Provide the [X, Y] coordinate of the cell's center where the given text is located.  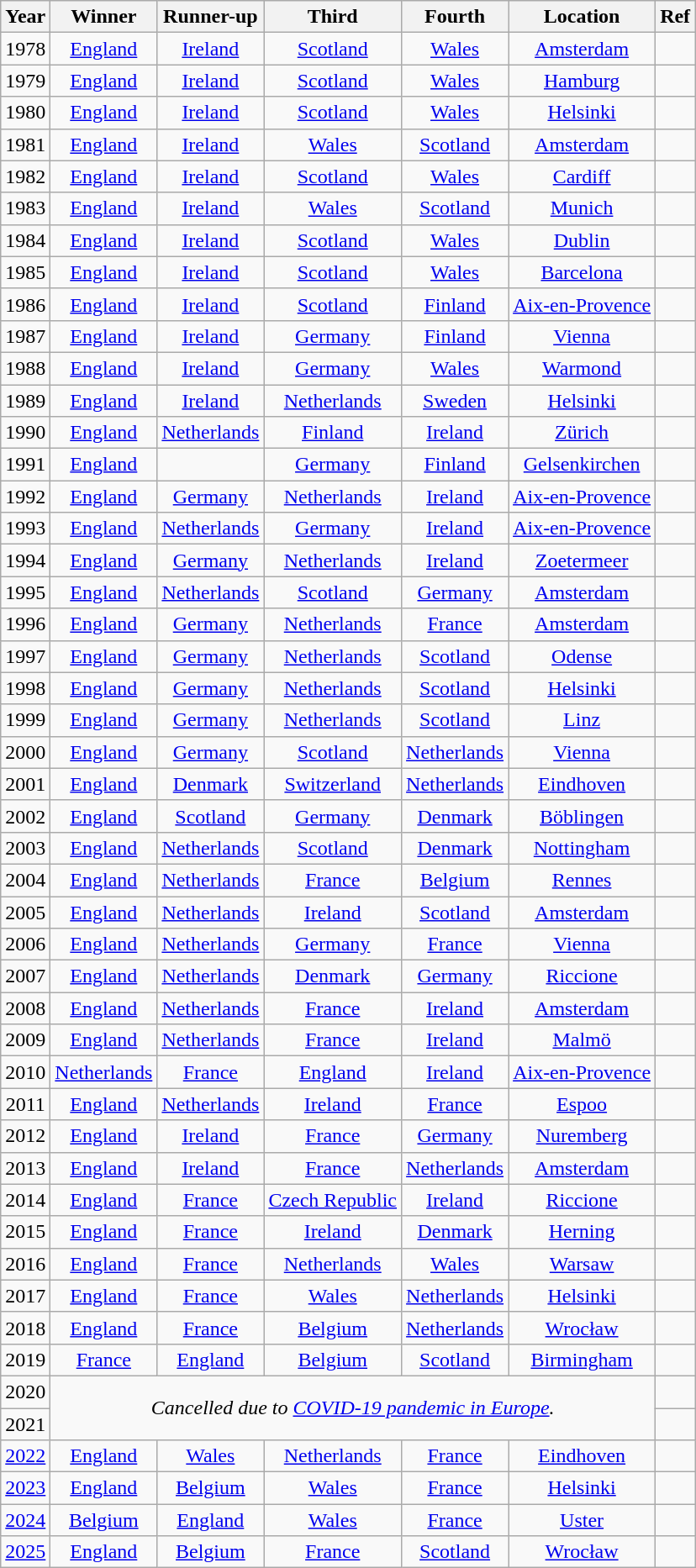
Gelsenkirchen [582, 465]
2009 [25, 1040]
1985 [25, 272]
Sweden [456, 401]
Birmingham [582, 1360]
1996 [25, 624]
1989 [25, 401]
Nottingham [582, 848]
Ref [676, 17]
2015 [25, 1232]
1983 [25, 208]
1994 [25, 560]
Zoetermeer [582, 560]
2025 [25, 1552]
Czech Republic [333, 1200]
Barcelona [582, 272]
Cardiff [582, 176]
1993 [25, 529]
Rennes [582, 880]
2005 [25, 912]
2016 [25, 1264]
1979 [25, 81]
1978 [25, 49]
Linz [582, 720]
2011 [25, 1104]
Herning [582, 1232]
1981 [25, 145]
Runner-up [210, 17]
1990 [25, 433]
2014 [25, 1200]
1986 [25, 304]
Böblingen [582, 816]
2018 [25, 1328]
1987 [25, 336]
Zürich [582, 433]
Location [582, 17]
Winner [104, 17]
2007 [25, 976]
2022 [25, 1456]
2023 [25, 1488]
1999 [25, 720]
2003 [25, 848]
2004 [25, 880]
2019 [25, 1360]
Espoo [582, 1104]
1998 [25, 688]
Third [333, 17]
Hamburg [582, 81]
Fourth [456, 17]
2008 [25, 1008]
2021 [25, 1424]
Dublin [582, 240]
Year [25, 17]
1988 [25, 368]
2010 [25, 1072]
2024 [25, 1520]
1982 [25, 176]
2017 [25, 1296]
Munich [582, 208]
2001 [25, 784]
1984 [25, 240]
2006 [25, 944]
Switzerland [333, 784]
1995 [25, 592]
Uster [582, 1520]
1980 [25, 113]
Warmond [582, 368]
2013 [25, 1168]
2020 [25, 1392]
Warsaw [582, 1264]
1991 [25, 465]
2000 [25, 752]
2012 [25, 1136]
Odense [582, 656]
1992 [25, 497]
Malmö [582, 1040]
2002 [25, 816]
Cancelled due to COVID-19 pandemic in Europe. [353, 1408]
Nuremberg [582, 1136]
1997 [25, 656]
